Provide the (x, y) coordinate of the cell's center where the given text is located.  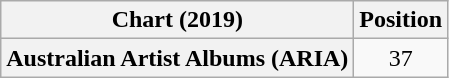
Position (401, 20)
Chart (2019) (178, 20)
37 (401, 58)
Australian Artist Albums (ARIA) (178, 58)
